Capture the cell that displays the provided text and extract its [x, y] central coordinate. 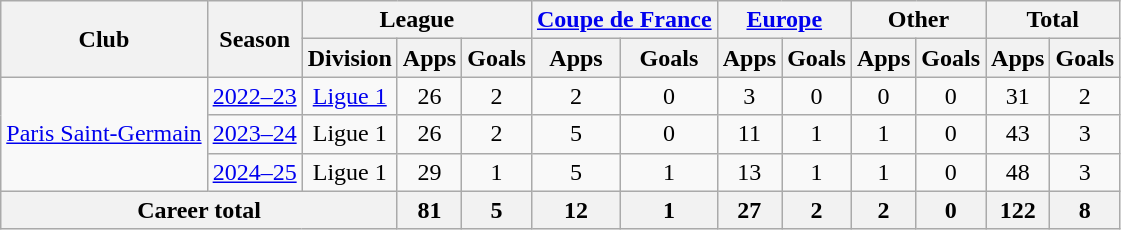
43 [1018, 134]
27 [749, 210]
2022–23 [254, 96]
Club [104, 39]
12 [576, 210]
48 [1018, 172]
11 [749, 134]
29 [429, 172]
2024–25 [254, 172]
Paris Saint-Germain [104, 134]
Other [918, 20]
Coupe de France [624, 20]
31 [1018, 96]
13 [749, 172]
Total [1053, 20]
8 [1085, 210]
81 [429, 210]
Season [254, 39]
Europe [784, 20]
Division [350, 58]
Career total [200, 210]
League [416, 20]
2023–24 [254, 134]
122 [1018, 210]
